Find where the given text appears and provide that cell's center as (X, Y) coordinate. 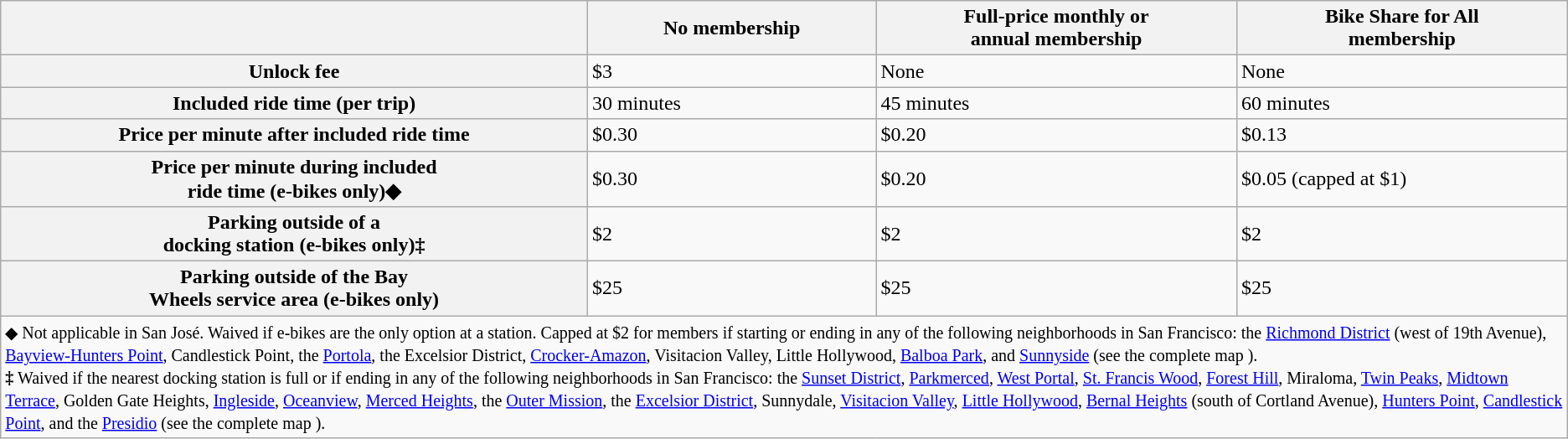
60 minutes (1402, 103)
Price per minute during includedride time (e-bikes only)◆ (295, 179)
$0.05 (capped at $1) (1402, 179)
30 minutes (732, 103)
45 minutes (1056, 103)
Full-price monthly orannual membership (1056, 28)
Bike Share for Allmembership (1402, 28)
$3 (732, 71)
Price per minute after included ride time (295, 135)
Parking outside of the BayWheels service area (e-bikes only) (295, 288)
Included ride time (per trip) (295, 103)
Unlock fee (295, 71)
No membership (732, 28)
Parking outside of adocking station (e-bikes only)‡ (295, 235)
$0.13 (1402, 135)
